Return [x, y] of the center of cell containing provided text 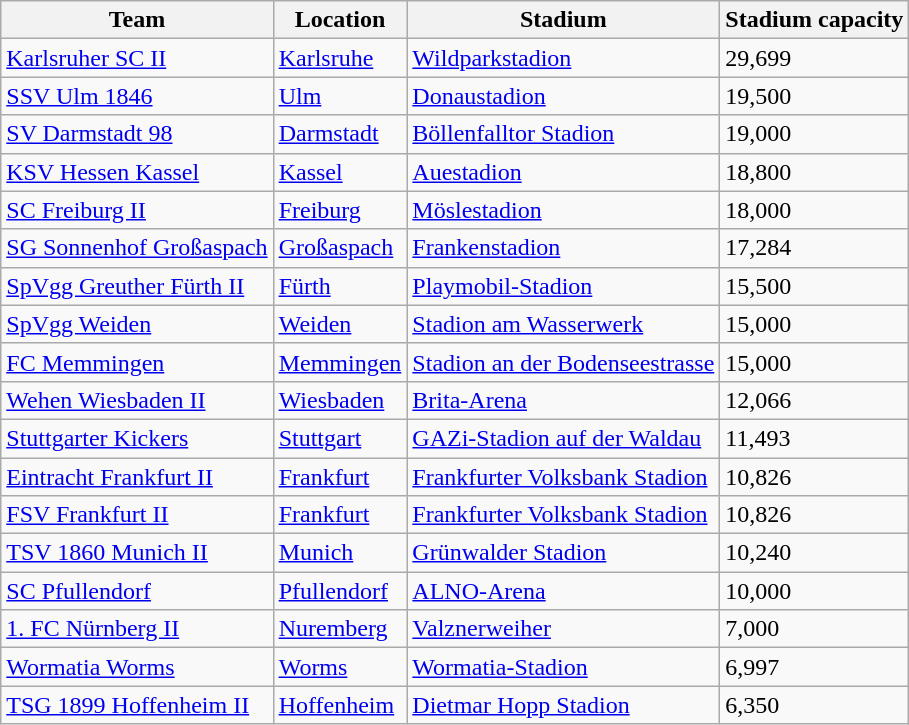
19,500 [814, 96]
GAZi-Stadion auf der Waldau [564, 438]
Stadion am Wasserwerk [564, 324]
1. FC Nürnberg II [137, 629]
Auestadion [564, 172]
Valznerweiher [564, 629]
SpVgg Greuther Fürth II [137, 286]
Nuremberg [340, 629]
Freiburg [340, 210]
SG Sonnenhof Großaspach [137, 248]
10,000 [814, 591]
TSG 1899 Hoffenheim II [137, 705]
FSV Frankfurt II [137, 515]
SSV Ulm 1846 [137, 96]
Kassel [340, 172]
Ulm [340, 96]
12,066 [814, 400]
Stuttgarter Kickers [137, 438]
SpVgg Weiden [137, 324]
SC Freiburg II [137, 210]
Großaspach [340, 248]
Donaustadion [564, 96]
Stadium capacity [814, 20]
15,500 [814, 286]
Stuttgart [340, 438]
Wiesbaden [340, 400]
Karlsruhe [340, 58]
Wildparkstadion [564, 58]
Möslestadion [564, 210]
KSV Hessen Kassel [137, 172]
Darmstadt [340, 134]
6,350 [814, 705]
Böllenfalltor Stadion [564, 134]
TSV 1860 Munich II [137, 553]
Hoffenheim [340, 705]
Team [137, 20]
18,000 [814, 210]
Stadium [564, 20]
Stadion an der Bodenseestrasse [564, 362]
Wormatia Worms [137, 667]
Pfullendorf [340, 591]
ALNO-Arena [564, 591]
Eintracht Frankfurt II [137, 477]
Brita-Arena [564, 400]
18,800 [814, 172]
SC Pfullendorf [137, 591]
Location [340, 20]
Playmobil-Stadion [564, 286]
Wehen Wiesbaden II [137, 400]
7,000 [814, 629]
11,493 [814, 438]
Memmingen [340, 362]
29,699 [814, 58]
17,284 [814, 248]
Munich [340, 553]
SV Darmstadt 98 [137, 134]
Wormatia-Stadion [564, 667]
Frankenstadion [564, 248]
Grünwalder Stadion [564, 553]
Karlsruher SC II [137, 58]
Dietmar Hopp Stadion [564, 705]
19,000 [814, 134]
Fürth [340, 286]
Weiden [340, 324]
Worms [340, 667]
10,240 [814, 553]
6,997 [814, 667]
FC Memmingen [137, 362]
